Extract the [X, Y] coordinate from the center of the cell holding the provided text.  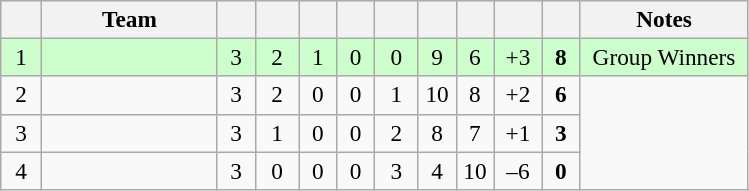
Team [130, 19]
–6 [518, 170]
Notes [664, 19]
+2 [518, 95]
7 [475, 133]
+3 [518, 57]
+1 [518, 133]
Group Winners [664, 57]
9 [437, 57]
